Scan for the cell matching the given text and deliver its [x, y] coordinate at center. 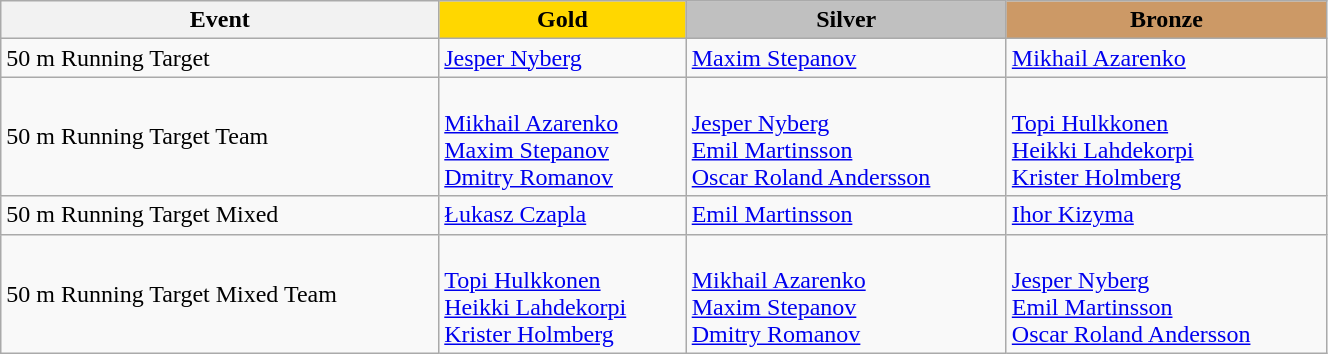
Event [220, 20]
Silver [846, 20]
Bronze [1166, 20]
50 m Running Target Mixed [220, 215]
Gold [562, 20]
Emil Martinsson [846, 215]
Łukasz Czapla [562, 215]
50 m Running Target [220, 58]
50 m Running Target Mixed Team [220, 294]
50 m Running Target Team [220, 136]
Jesper Nyberg [562, 58]
Ihor Kizyma [1166, 215]
Mikhail Azarenko [1166, 58]
Maxim Stepanov [846, 58]
